Determine the (x, y) coordinate at the center of the cell enclosing the given text.  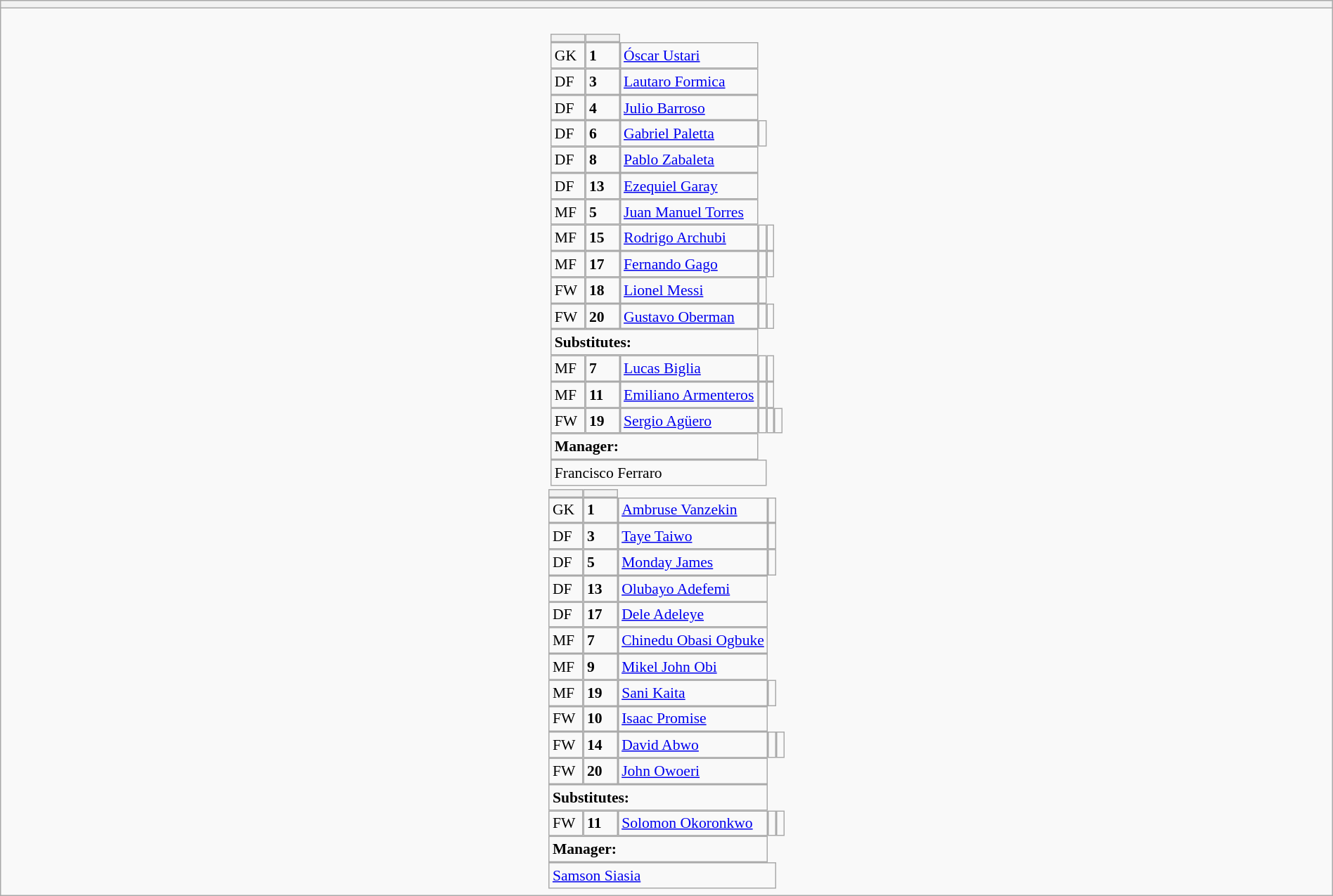
Pablo Zabaleta (689, 160)
Juan Manuel Torres (689, 212)
9 (600, 666)
6 (602, 134)
Julio Barroso (689, 108)
Francisco Ferraro (658, 472)
Sani Kaita (693, 693)
Lucas Biglia (689, 368)
Ezequiel Garay (689, 186)
15 (602, 238)
Lionel Messi (689, 290)
10 (600, 718)
Olubayo Adefemi (693, 589)
Mikel John Obi (693, 666)
John Owoeri (693, 772)
Lautaro Formica (689, 82)
Gabriel Paletta (689, 134)
Monday James (693, 562)
Samson Siasia (662, 876)
Solomon Okoronkwo (693, 824)
Gustavo Oberman (689, 316)
Ambruse Vanzekin (693, 510)
4 (602, 108)
18 (602, 290)
David Abwo (693, 745)
8 (602, 160)
14 (600, 745)
Sergio Agüero (689, 420)
Chinedu Obasi Ogbuke (693, 641)
Emiliano Armenteros (689, 395)
Fernando Gago (689, 264)
Taye Taiwo (693, 535)
Óscar Ustari (689, 55)
Isaac Promise (693, 718)
Rodrigo Archubi (689, 238)
Dele Adeleye (693, 614)
